Capture the cell that displays the provided text and extract its [x, y] central coordinate. 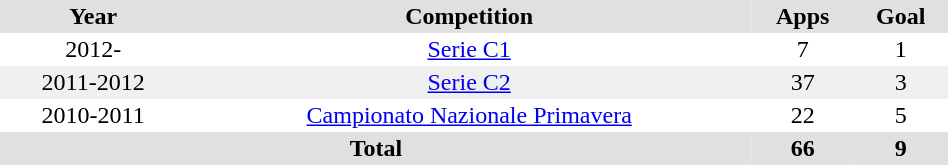
2012- [93, 50]
5 [900, 116]
9 [900, 148]
7 [802, 50]
1 [900, 50]
Campionato Nazionale Primavera [469, 116]
Competition [469, 16]
37 [802, 82]
Total [376, 148]
Year [93, 16]
2010-2011 [93, 116]
Serie C2 [469, 82]
Serie C1 [469, 50]
Goal [900, 16]
Apps [802, 16]
3 [900, 82]
2011-2012 [93, 82]
66 [802, 148]
22 [802, 116]
